For the text-containing cell, return its midpoint in [x, y] coordinate format. 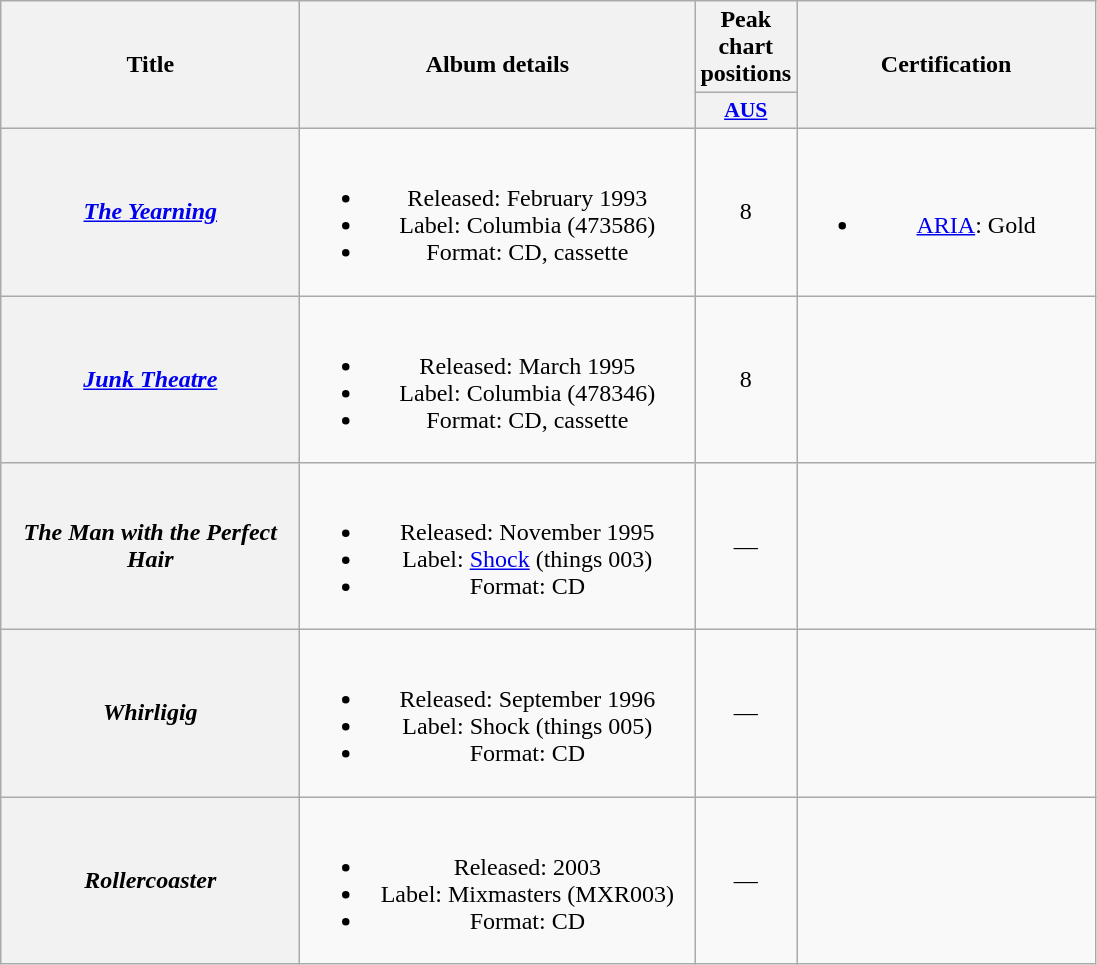
Released: September 1996Label: Shock (things 005)Format: CD [498, 714]
AUS [746, 111]
Released: 2003Label: Mixmasters (MXR003)Format: CD [498, 880]
Peak chart positions [746, 47]
Released: November 1995Label: Shock (things 003)Format: CD [498, 546]
The Man with the Perfect Hair [150, 546]
Released: March 1995Label: Columbia (478346)Format: CD, cassette [498, 380]
Album details [498, 65]
Released: February 1993Label: Columbia (473586)Format: CD, cassette [498, 212]
Title [150, 65]
Junk Theatre [150, 380]
Certification [946, 65]
ARIA: Gold [946, 212]
The Yearning [150, 212]
Whirligig [150, 714]
Rollercoaster [150, 880]
